Search for the cell housing the specified text and yield its [X, Y] center coordinate. 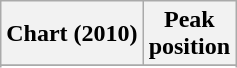
Peakposition [189, 34]
Chart (2010) [72, 34]
